Identify which cell holds the provided text, then report its (x, y) central coordinate. 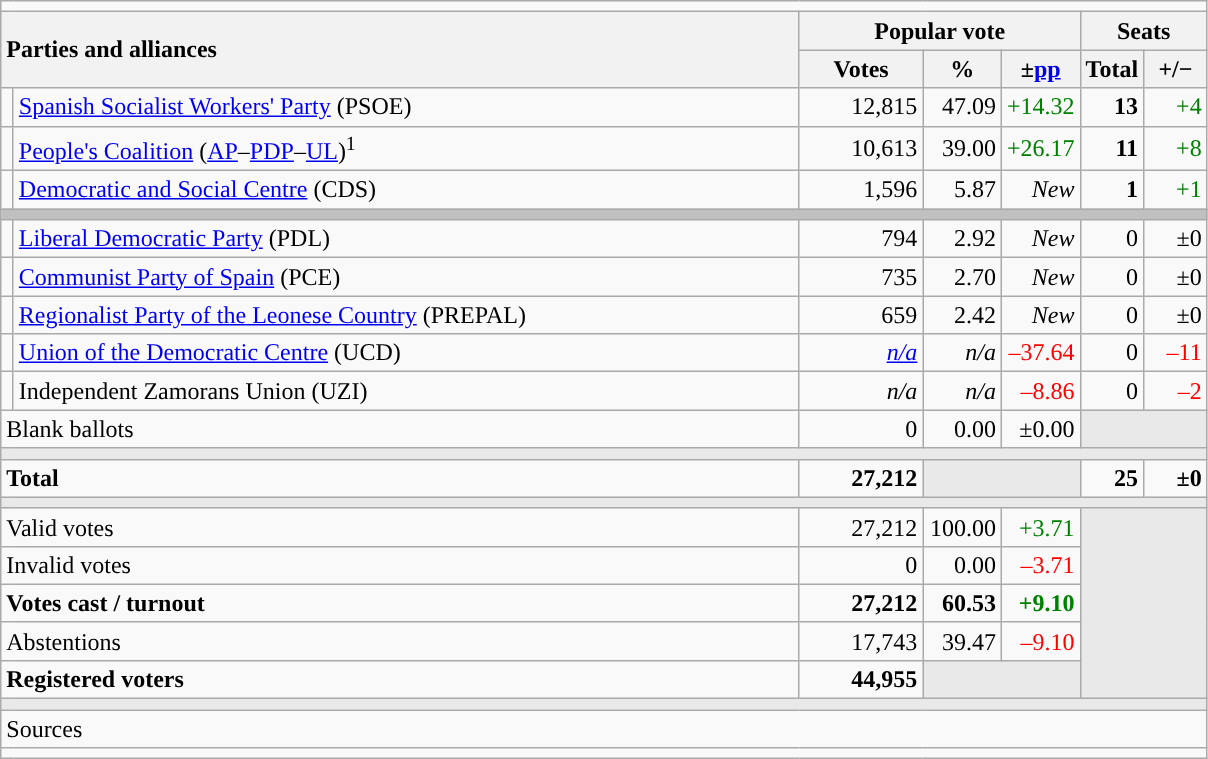
+26.17 (1040, 148)
2.92 (962, 239)
735 (861, 277)
10,613 (861, 148)
Blank ballots (400, 429)
+/− (1176, 69)
Popular vote (940, 31)
Parties and alliances (400, 50)
Seats (1144, 31)
+1 (1176, 190)
Abstentions (400, 641)
44,955 (861, 679)
Registered voters (400, 679)
+9.10 (1040, 603)
39.00 (962, 148)
% (962, 69)
2.42 (962, 315)
–37.64 (1040, 353)
Regionalist Party of the Leonese Country (PREPAL) (406, 315)
+14.32 (1040, 107)
659 (861, 315)
–11 (1176, 353)
12,815 (861, 107)
+8 (1176, 148)
+3.71 (1040, 527)
–3.71 (1040, 565)
1,596 (861, 190)
Democratic and Social Centre (CDS) (406, 190)
1 (1112, 190)
Votes (861, 69)
–9.10 (1040, 641)
47.09 (962, 107)
People's Coalition (AP–PDP–UL)1 (406, 148)
Independent Zamorans Union (UZI) (406, 391)
794 (861, 239)
Invalid votes (400, 565)
Spanish Socialist Workers' Party (PSOE) (406, 107)
–2 (1176, 391)
11 (1112, 148)
±pp (1040, 69)
Union of the Democratic Centre (UCD) (406, 353)
Liberal Democratic Party (PDL) (406, 239)
17,743 (861, 641)
Valid votes (400, 527)
±0.00 (1040, 429)
2.70 (962, 277)
39.47 (962, 641)
60.53 (962, 603)
+4 (1176, 107)
Communist Party of Spain (PCE) (406, 277)
5.87 (962, 190)
100.00 (962, 527)
13 (1112, 107)
–8.86 (1040, 391)
Sources (604, 729)
25 (1112, 478)
Votes cast / turnout (400, 603)
